Scan for the cell matching the given text and deliver its [x, y] coordinate at center. 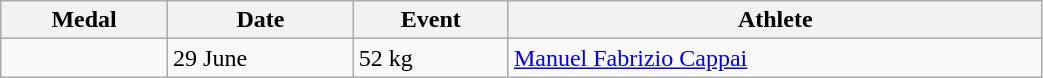
Athlete [775, 20]
52 kg [430, 58]
29 June [261, 58]
Event [430, 20]
Date [261, 20]
Manuel Fabrizio Cappai [775, 58]
Medal [84, 20]
